Provide the [X, Y] coordinate of the cell's center where the given text is located.  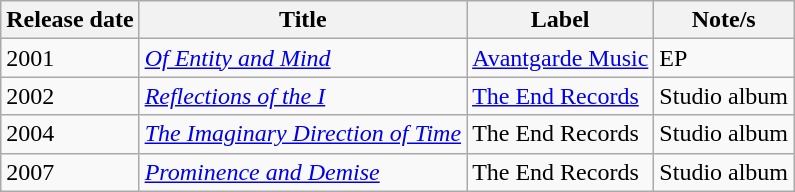
2004 [70, 134]
Release date [70, 20]
2001 [70, 58]
2002 [70, 96]
EP [724, 58]
Reflections of the I [302, 96]
Note/s [724, 20]
Label [560, 20]
Of Entity and Mind [302, 58]
Title [302, 20]
2007 [70, 172]
Avantgarde Music [560, 58]
The Imaginary Direction of Time [302, 134]
Prominence and Demise [302, 172]
